For the text-containing cell, return its midpoint in (X, Y) coordinate format. 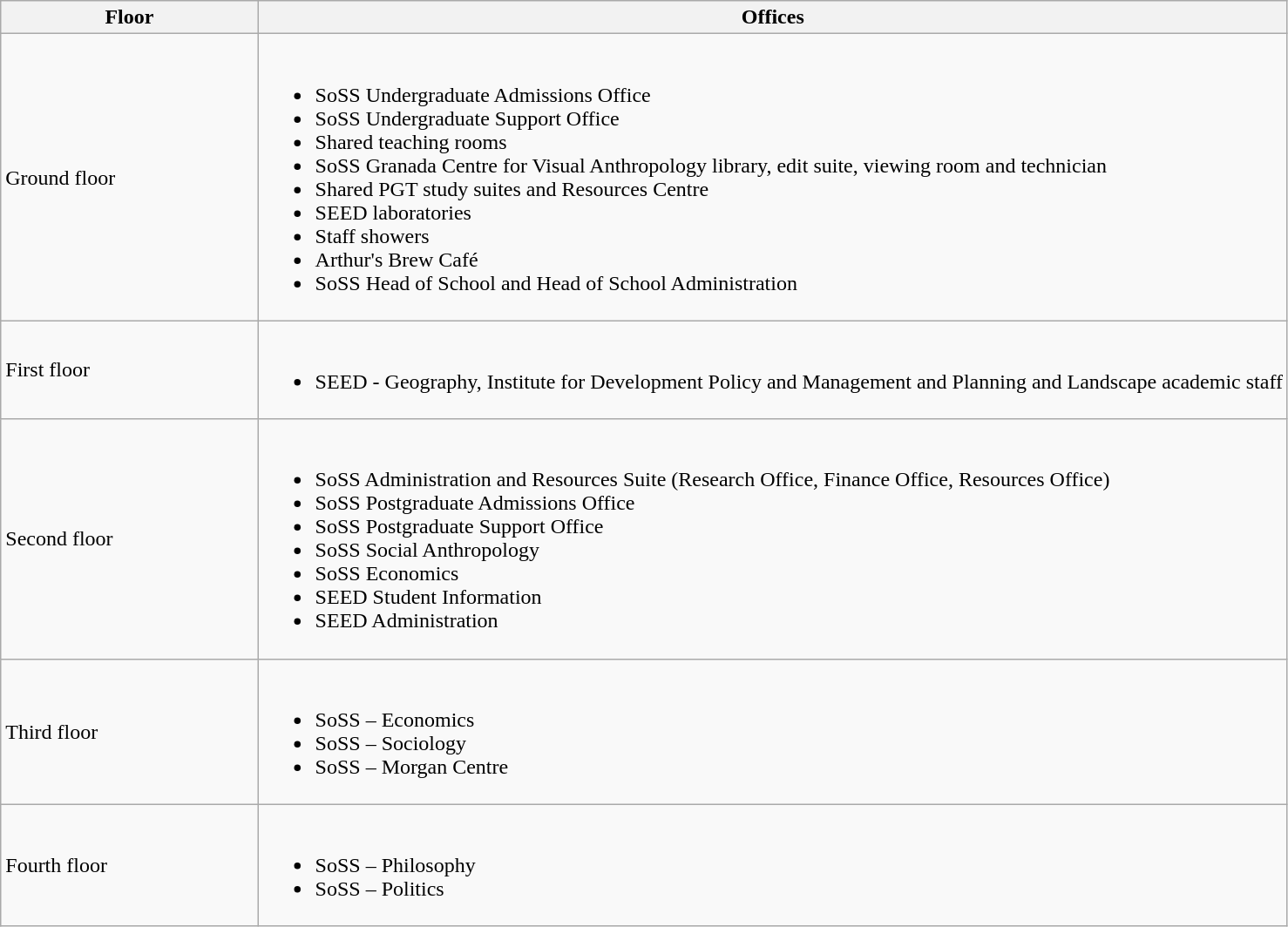
First floor (129, 369)
Ground floor (129, 178)
Offices (772, 17)
Third floor (129, 732)
SoSS – EconomicsSoSS – SociologySoSS – Morgan Centre (772, 732)
SEED - Geography, Institute for Development Policy and Management and Planning and Landscape academic staff (772, 369)
Floor (129, 17)
Fourth floor (129, 865)
Second floor (129, 538)
SoSS – PhilosophySoSS – Politics (772, 865)
